Provide the [x, y] coordinate of the cell's center where the given text is located.  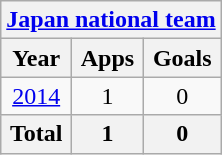
Goals [182, 58]
Total [36, 134]
2014 [36, 96]
Year [36, 58]
Apps [108, 58]
Japan national team [111, 20]
